Provide the [X, Y] coordinate of the cell's center where the given text is located.  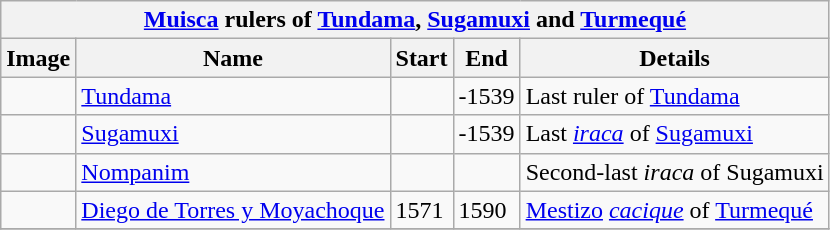
1590 [486, 210]
Name [233, 58]
Last iraca of Sugamuxi [674, 134]
Tundama [233, 96]
Muisca rulers of Tundama, Sugamuxi and Turmequé [415, 20]
Second-last iraca of Sugamuxi [674, 172]
Nompanim [233, 172]
1571 [422, 210]
Image [38, 58]
Last ruler of Tundama [674, 96]
End [486, 58]
Details [674, 58]
Start [422, 58]
Diego de Torres y Moyachoque [233, 210]
Mestizo cacique of Turmequé [674, 210]
Sugamuxi [233, 134]
